Detect which cell encompasses the target text, then output its (X, Y) center coordinate. 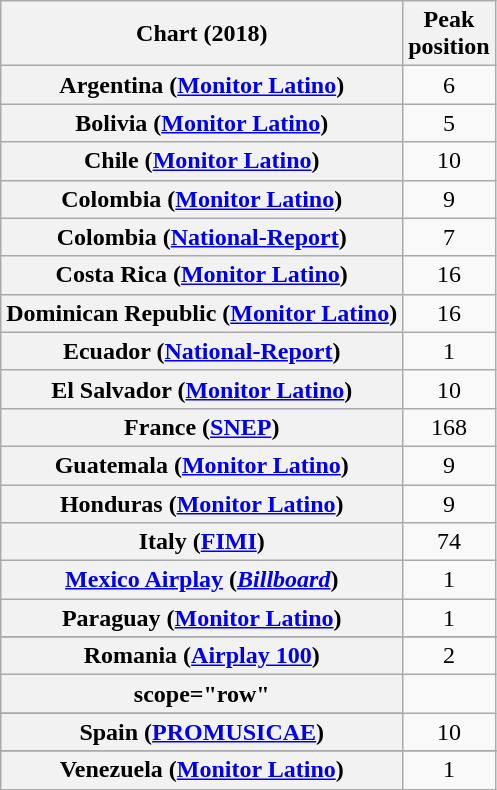
Costa Rica (Monitor Latino) (202, 275)
Colombia (Monitor Latino) (202, 199)
Ecuador (National-Report) (202, 351)
2 (449, 656)
7 (449, 237)
Bolivia (Monitor Latino) (202, 123)
Romania (Airplay 100) (202, 656)
Spain (PROMUSICAE) (202, 732)
Paraguay (Monitor Latino) (202, 618)
France (SNEP) (202, 427)
Argentina (Monitor Latino) (202, 85)
Peakposition (449, 34)
Venezuela (Monitor Latino) (202, 770)
Chart (2018) (202, 34)
scope="row" (202, 694)
6 (449, 85)
Chile (Monitor Latino) (202, 161)
5 (449, 123)
Italy (FIMI) (202, 542)
Dominican Republic (Monitor Latino) (202, 313)
Colombia (National-Report) (202, 237)
Mexico Airplay (Billboard) (202, 580)
Honduras (Monitor Latino) (202, 503)
168 (449, 427)
Guatemala (Monitor Latino) (202, 465)
El Salvador (Monitor Latino) (202, 389)
74 (449, 542)
